Determine the (x, y) coordinate at the center of the cell enclosing the given text.  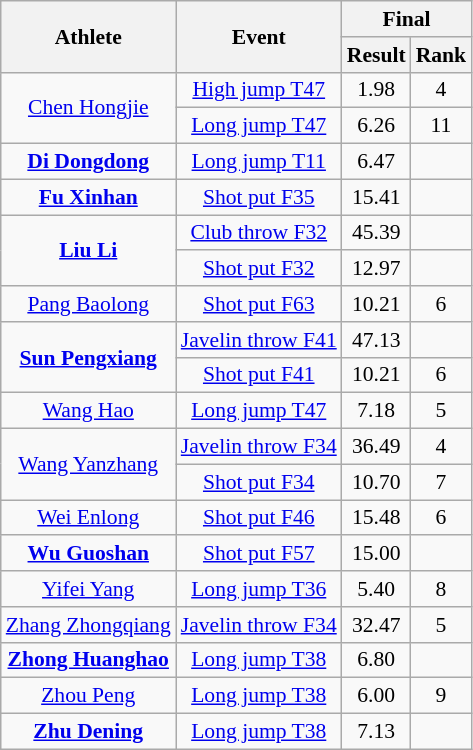
45.39 (376, 233)
6.47 (376, 162)
Shot put F32 (259, 269)
Fu Xinhan (88, 197)
Zhong Huanghao (88, 660)
Zhang Zhongqiang (88, 625)
32.47 (376, 625)
Sun Pengxiang (88, 358)
Liu Li (88, 250)
15.00 (376, 554)
Long jump T36 (259, 589)
Long jump T11 (259, 162)
Javelin throw F41 (259, 340)
Shot put F46 (259, 518)
6.26 (376, 126)
Event (259, 36)
Shot put F35 (259, 197)
7.13 (376, 732)
36.49 (376, 447)
9 (442, 696)
5.40 (376, 589)
Chen Hongjie (88, 108)
Result (376, 55)
Wang Yanzhang (88, 464)
Club throw F32 (259, 233)
7 (442, 482)
Pang Baolong (88, 304)
High jump T47 (259, 90)
12.97 (376, 269)
Zhu Dening (88, 732)
47.13 (376, 340)
Shot put F57 (259, 554)
1.98 (376, 90)
Shot put F41 (259, 375)
6.80 (376, 660)
15.41 (376, 197)
Final (406, 19)
Wang Hao (88, 411)
Wei Enlong (88, 518)
Yifei Yang (88, 589)
15.48 (376, 518)
Zhou Peng (88, 696)
10.70 (376, 482)
Wu Guoshan (88, 554)
8 (442, 589)
7.18 (376, 411)
11 (442, 126)
Rank (442, 55)
Shot put F63 (259, 304)
6.00 (376, 696)
Shot put F34 (259, 482)
Di Dongdong (88, 162)
Athlete (88, 36)
